Output the (x, y) coordinate of the center of the cell containing the given text.  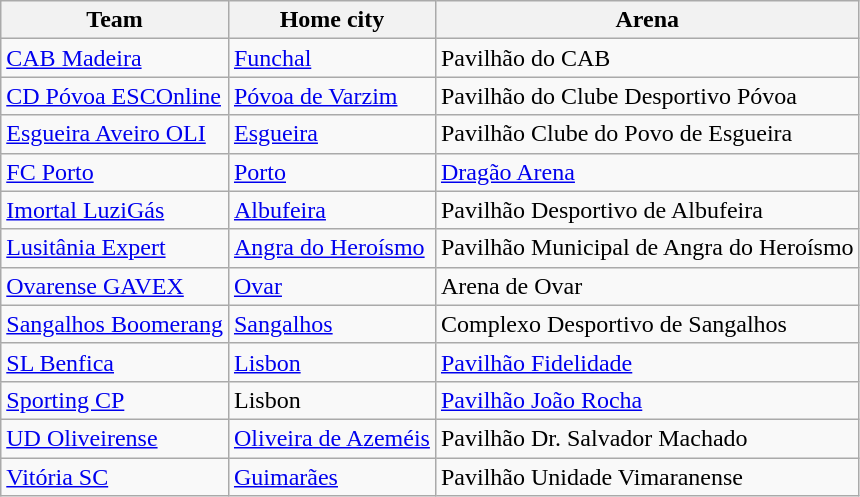
CAB Madeira (115, 58)
Angra do Heroísmo (332, 248)
Guimarães (332, 477)
Vitória SC (115, 477)
Pavilhão Municipal de Angra do Heroísmo (647, 248)
Team (115, 20)
Dragão Arena (647, 172)
Arena (647, 20)
Complexo Desportivo de Sangalhos (647, 324)
SL Benfica (115, 362)
Póvoa de Varzim (332, 96)
Pavilhão Fidelidade (647, 362)
Esgueira Aveiro OLI (115, 134)
Ovarense GAVEX (115, 286)
Ovar (332, 286)
Albufeira (332, 210)
Sporting CP (115, 400)
Sangalhos Boomerang (115, 324)
Oliveira de Azeméis (332, 438)
Porto (332, 172)
Arena de Ovar (647, 286)
Pavilhão Clube do Povo de Esgueira (647, 134)
Lusitânia Expert (115, 248)
Pavilhão do CAB (647, 58)
Sangalhos (332, 324)
Esgueira (332, 134)
Pavilhão do Clube Desportivo Póvoa (647, 96)
Imortal LuziGás (115, 210)
Pavilhão Unidade Vimaranense (647, 477)
Pavilhão João Rocha (647, 400)
Funchal (332, 58)
Pavilhão Dr. Salvador Machado (647, 438)
UD Oliveirense (115, 438)
CD Póvoa ESCOnline (115, 96)
Pavilhão Desportivo de Albufeira (647, 210)
FC Porto (115, 172)
Home city (332, 20)
